Return the (X, Y) coordinate for the center point of the cell that contains the specified text.  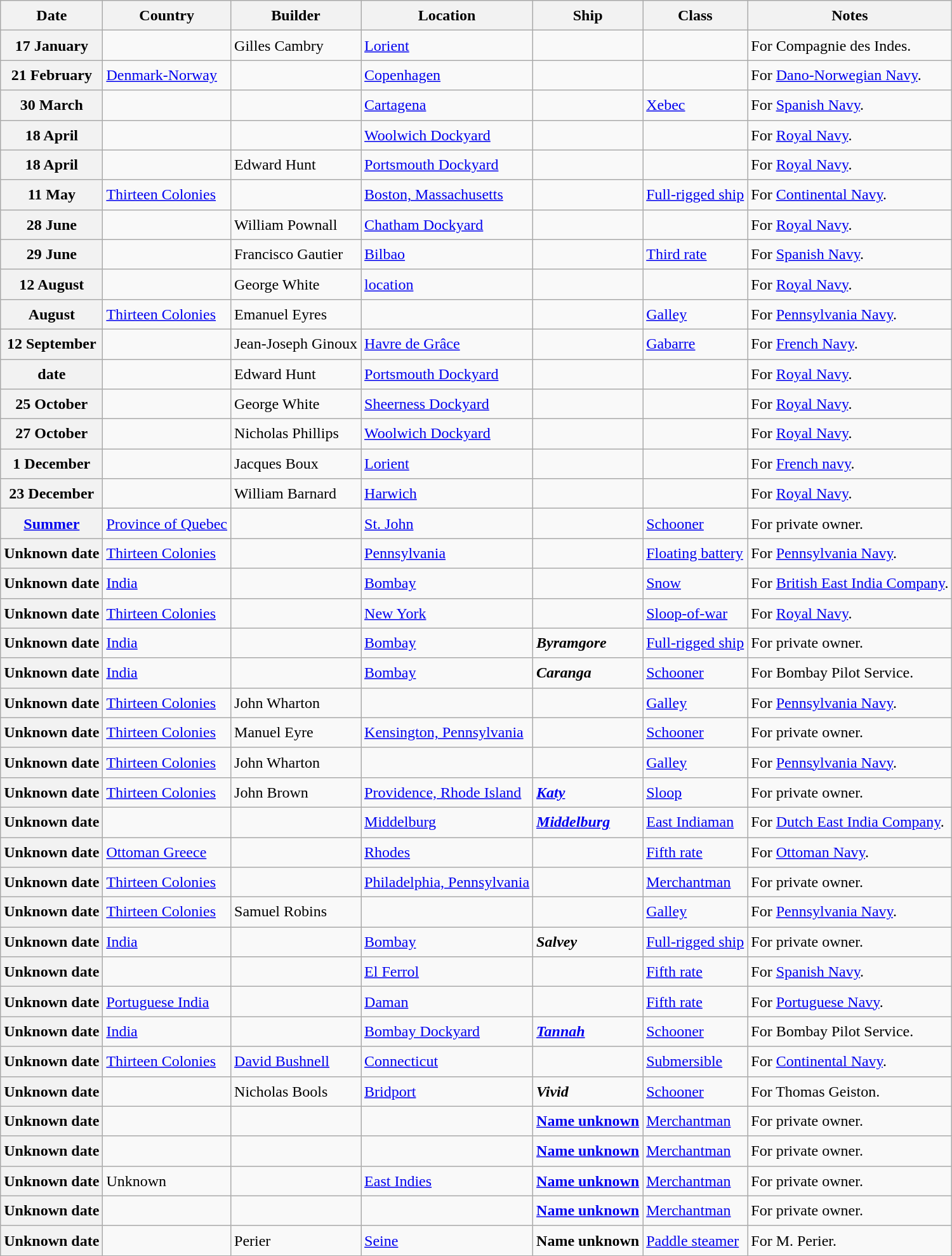
Country (167, 15)
Summer (52, 523)
Portuguese India (167, 1002)
Providence, Rhode Island (447, 792)
Gilles Cambry (296, 46)
El Ferrol (447, 972)
Paddle steamer (696, 1241)
11 May (52, 194)
23 December (52, 494)
For Portuguese Navy. (850, 1002)
For Compagnie des Indes. (850, 46)
12 August (52, 284)
David Bushnell (296, 1062)
Daman (447, 1002)
Rhodes (447, 852)
Sheerness Dockyard (447, 404)
Jean-Joseph Ginoux (296, 344)
Caranga (588, 673)
Snow (696, 583)
Xebec (696, 105)
27 October (52, 434)
1 December (52, 464)
William Barnard (296, 494)
Connecticut (447, 1062)
Bilbao (447, 254)
Chatham Dockyard (447, 225)
17 January (52, 46)
Unknown (167, 1181)
For French navy. (850, 464)
Nicholas Phillips (296, 434)
For British East India Company. (850, 583)
Location (447, 15)
Tannah (588, 1031)
Sloop-of-war (696, 613)
Denmark-Norway (167, 75)
Cartagena (447, 105)
Builder (296, 15)
Class (696, 15)
29 June (52, 254)
Samuel Robins (296, 912)
location (447, 284)
Jacques Boux (296, 464)
Seine (447, 1241)
For Thomas Geiston. (850, 1091)
date (52, 375)
21 February (52, 75)
August (52, 314)
Submersible (696, 1062)
Gabarre (696, 344)
Francisco Gautier (296, 254)
Vivid (588, 1091)
30 March (52, 105)
St. John (447, 523)
Byramgore (588, 643)
Province of Quebec (167, 523)
25 October (52, 404)
Third rate (696, 254)
For M. Perier. (850, 1241)
Boston, Massachusetts (447, 194)
Pennsylvania (447, 554)
For Ottoman Navy. (850, 852)
Ottoman Greece (167, 852)
Sloop (696, 792)
Katy (588, 792)
Nicholas Bools (296, 1091)
12 September (52, 344)
Philadelphia, Pennsylvania (447, 883)
Havre de Grâce (447, 344)
Manuel Eyre (296, 733)
Bombay Dockyard (447, 1031)
Copenhagen (447, 75)
Kensington, Pennsylvania (447, 733)
For Dano-Norwegian Navy. (850, 75)
Bridport (447, 1091)
Salvey (588, 942)
East Indies (447, 1181)
Perier (296, 1241)
For Dutch East India Company. (850, 822)
New York (447, 613)
East Indiaman (696, 822)
28 June (52, 225)
Floating battery (696, 554)
William Pownall (296, 225)
Emanuel Eyres (296, 314)
Ship (588, 15)
Harwich (447, 494)
John Brown (296, 792)
For French Navy. (850, 344)
Date (52, 15)
Notes (850, 15)
